Capture the cell that displays the provided text and extract its (x, y) central coordinate. 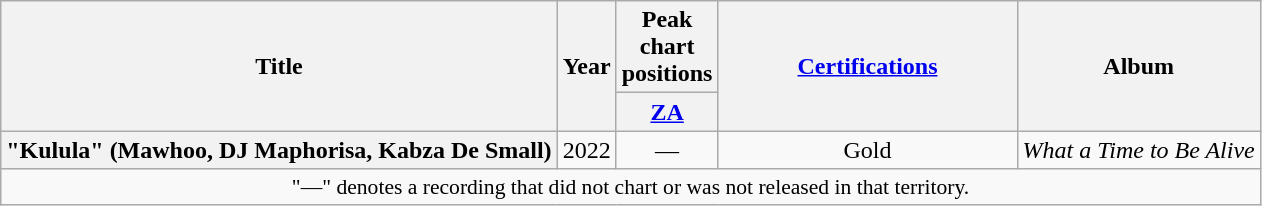
Certifications (868, 66)
ZA (667, 112)
What a Time to Be Alive (1138, 150)
2022 (586, 150)
Year (586, 66)
Title (279, 66)
Album (1138, 66)
Gold (868, 150)
Peak chart positions (667, 47)
"—" denotes a recording that did not chart or was not released in that territory. (631, 187)
"Kulula" (Mawhoo, DJ Maphorisa, Kabza De Small) (279, 150)
— (667, 150)
